For the text-containing cell, return its midpoint in [X, Y] coordinate format. 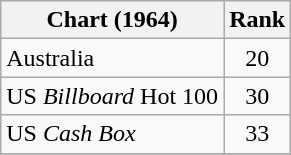
33 [258, 134]
Rank [258, 20]
30 [258, 96]
20 [258, 58]
US Billboard Hot 100 [112, 96]
Chart (1964) [112, 20]
Australia [112, 58]
US Cash Box [112, 134]
